Return (X, Y) of the center of cell containing provided text 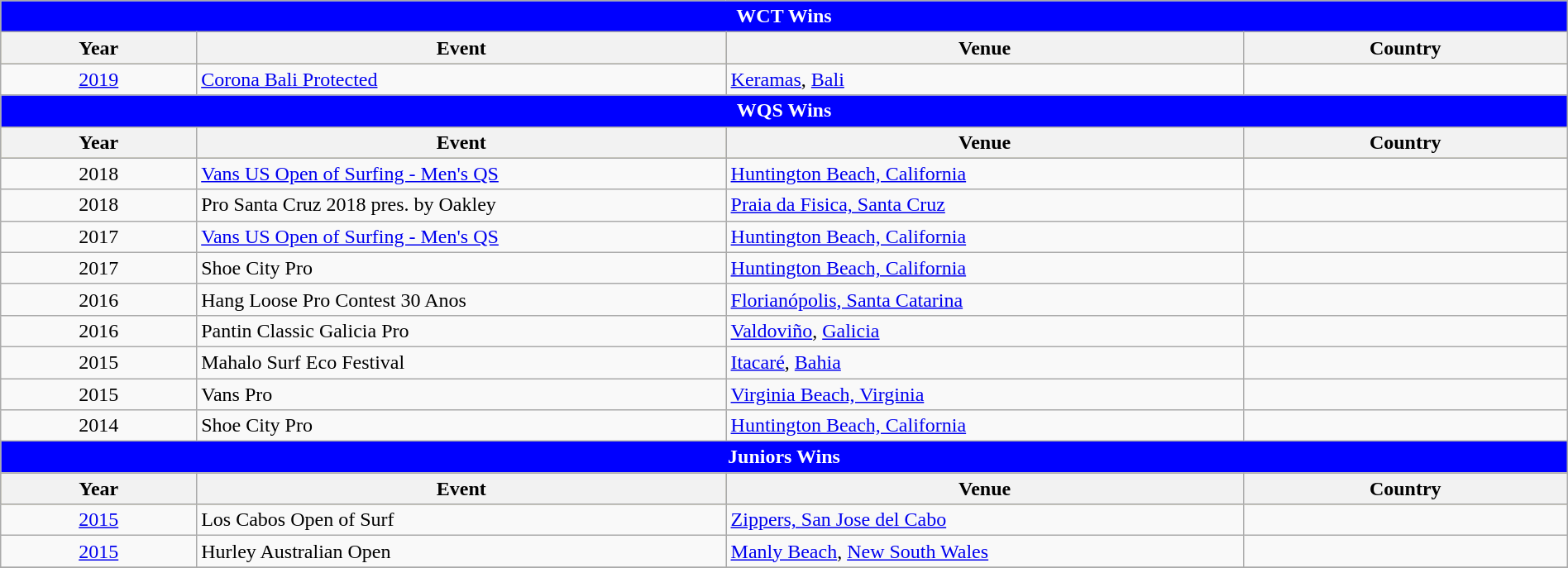
Vans Pro (461, 394)
Florianópolis, Santa Catarina (984, 299)
Itacaré, Bahia (984, 362)
Praia da Fisica, Santa Cruz (984, 205)
Virginia Beach, Virginia (984, 394)
Pro Santa Cruz 2018 pres. by Oakley (461, 205)
Zippers, San Jose del Cabo (984, 520)
Corona Bali Protected (461, 79)
Hang Loose Pro Contest 30 Anos (461, 299)
Manly Beach, New South Wales (984, 551)
Keramas, Bali (984, 79)
Juniors Wins (784, 457)
Pantin Classic Galicia Pro (461, 331)
Valdoviño, Galicia (984, 331)
Hurley Australian Open (461, 551)
Los Cabos Open of Surf (461, 520)
WQS Wins (784, 111)
2019 (99, 79)
2014 (99, 426)
Mahalo Surf Eco Festival (461, 362)
WCT Wins (784, 17)
